Find where the given text appears and provide that cell's center as (X, Y) coordinate. 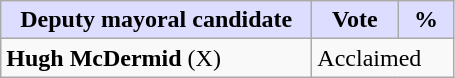
Hugh McDermid (X) (156, 58)
Vote (355, 20)
Deputy mayoral candidate (156, 20)
% (426, 20)
Acclaimed (383, 58)
